Detect which cell encompasses the target text, then output its [x, y] center coordinate. 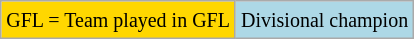
GFL = Team played in GFL [118, 20]
Divisional champion [324, 20]
